Determine the [x, y] coordinate at the center of the cell enclosing the given text.  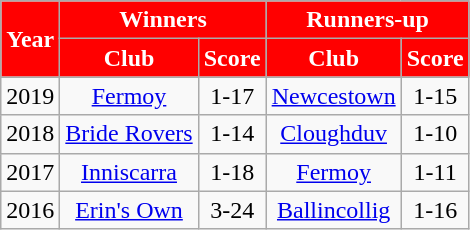
Bride Rovers [129, 134]
2018 [30, 134]
1-15 [435, 96]
2019 [30, 96]
Ballincollig [334, 210]
3-24 [232, 210]
Runners-up [368, 20]
Year [30, 39]
1-17 [232, 96]
Cloughduv [334, 134]
1-11 [435, 172]
Winners [163, 20]
Erin's Own [129, 210]
Newcestown [334, 96]
1-10 [435, 134]
1-18 [232, 172]
2016 [30, 210]
1-16 [435, 210]
2017 [30, 172]
Inniscarra [129, 172]
1-14 [232, 134]
